Determine the (x, y) coordinate at the center of the cell enclosing the given text.  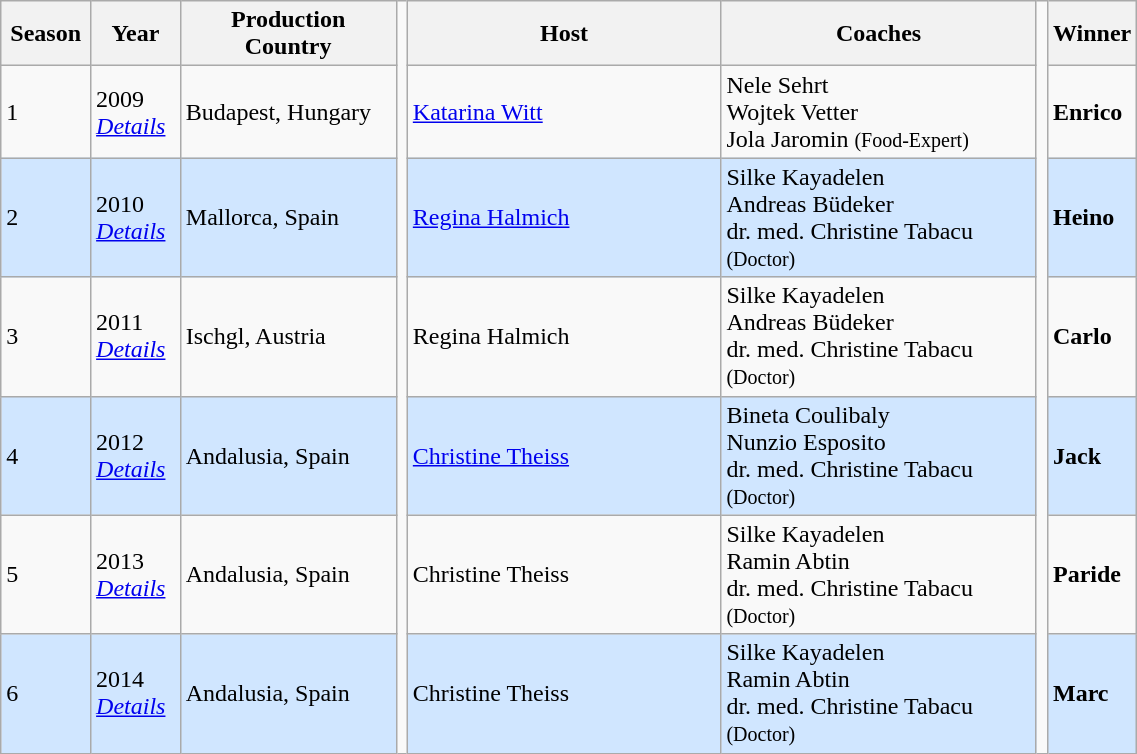
Mallorca, Spain (288, 218)
6 (46, 694)
Jack (1092, 456)
5 (46, 574)
Katarina Witt (564, 112)
Heino (1092, 218)
Enrico (1092, 112)
Year (136, 34)
Bineta Coulibaly Nunzio Esposito dr. med. Christine Tabacu (Doctor) (878, 456)
3 (46, 336)
2011Details (136, 336)
Winner (1092, 34)
2009Details (136, 112)
2012Details (136, 456)
2013Details (136, 574)
Nele Sehrt Wojtek Vetter Jola Jaromin (Food-Expert) (878, 112)
2014Details (136, 694)
Budapest, Hungary (288, 112)
Production Country (288, 34)
2 (46, 218)
1 (46, 112)
Marc (1092, 694)
Coaches (878, 34)
4 (46, 456)
Host (564, 34)
Ischgl, Austria (288, 336)
2010Details (136, 218)
Carlo (1092, 336)
Season (46, 34)
Paride (1092, 574)
